Scan for the cell matching the given text and deliver its (x, y) coordinate at center. 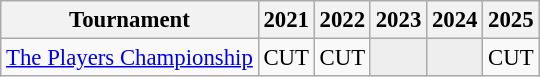
2021 (286, 20)
2024 (455, 20)
Tournament (130, 20)
2022 (342, 20)
The Players Championship (130, 58)
2025 (511, 20)
2023 (398, 20)
